Capture the cell that displays the provided text and extract its [x, y] central coordinate. 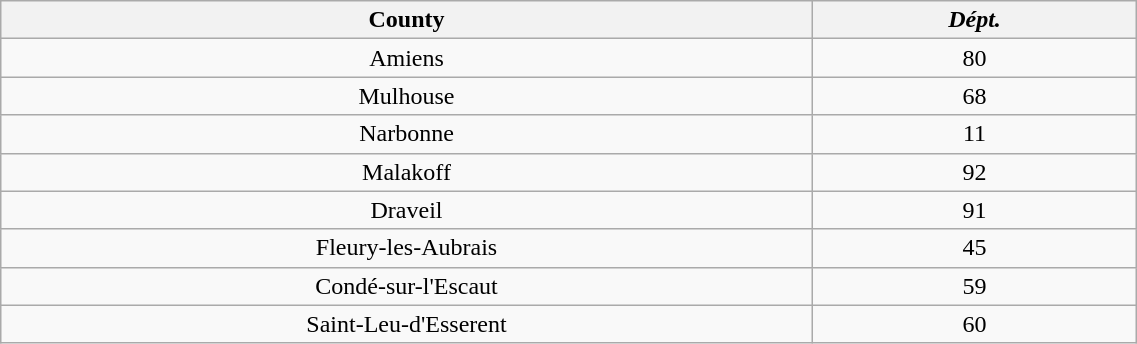
Dépt. [974, 20]
Saint-Leu-d'Esserent [406, 324]
80 [974, 58]
92 [974, 172]
Narbonne [406, 134]
Malakoff [406, 172]
45 [974, 248]
Amiens [406, 58]
91 [974, 210]
Draveil [406, 210]
68 [974, 96]
Fleury-les-Aubrais [406, 248]
Condé-sur-l'Escaut [406, 286]
11 [974, 134]
60 [974, 324]
Mulhouse [406, 96]
County [406, 20]
59 [974, 286]
